Search for the cell housing the specified text and yield its (X, Y) center coordinate. 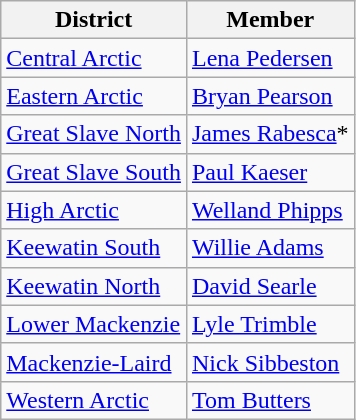
Bryan Pearson (270, 96)
District (94, 20)
Central Arctic (94, 58)
Great Slave North (94, 134)
Lower Mackenzie (94, 324)
Welland Phipps (270, 210)
Mackenzie-Laird (94, 362)
Eastern Arctic (94, 96)
Nick Sibbeston (270, 362)
Paul Kaeser (270, 172)
Lyle Trimble (270, 324)
Keewatin South (94, 248)
Member (270, 20)
Lena Pedersen (270, 58)
Keewatin North (94, 286)
Tom Butters (270, 400)
Great Slave South (94, 172)
Western Arctic (94, 400)
Willie Adams (270, 248)
David Searle (270, 286)
James Rabesca* (270, 134)
High Arctic (94, 210)
